Return the (X, Y) coordinate for the center point of the cell that contains the specified text.  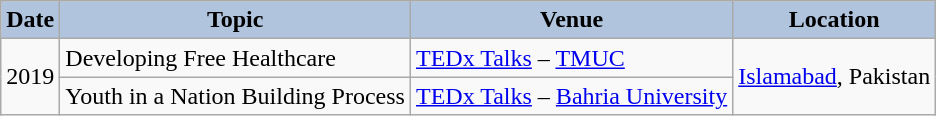
Islamabad, Pakistan (834, 77)
TEDx Talks – TMUC (571, 58)
2019 (30, 77)
Developing Free Healthcare (236, 58)
Venue (571, 20)
Location (834, 20)
TEDx Talks – Bahria University (571, 96)
Topic (236, 20)
Date (30, 20)
Youth in a Nation Building Process (236, 96)
